Extract the (X, Y) coordinate from the center of the cell holding the provided text.  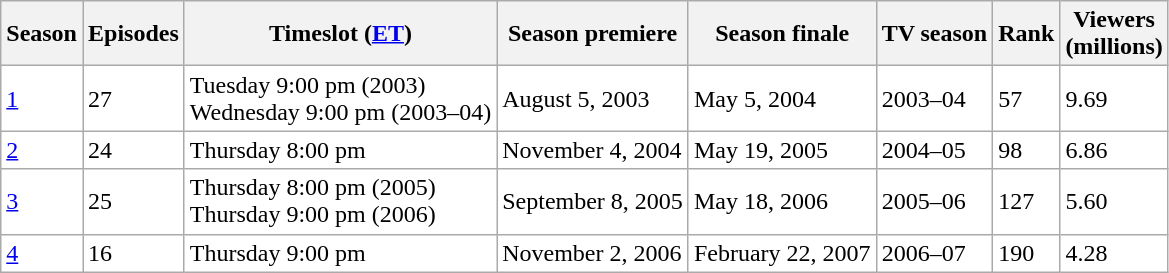
Viewers(millions) (1114, 34)
November 2, 2006 (593, 253)
27 (133, 98)
2004–05 (934, 150)
25 (133, 202)
Season premiere (593, 34)
16 (133, 253)
4.28 (1114, 253)
2 (42, 150)
February 22, 2007 (782, 253)
Episodes (133, 34)
May 5, 2004 (782, 98)
2005–06 (934, 202)
TV season (934, 34)
Season finale (782, 34)
57 (1026, 98)
24 (133, 150)
August 5, 2003 (593, 98)
September 8, 2005 (593, 202)
Season (42, 34)
5.60 (1114, 202)
9.69 (1114, 98)
98 (1026, 150)
May 19, 2005 (782, 150)
Thursday 8:00 pm (2005)Thursday 9:00 pm (2006) (340, 202)
127 (1026, 202)
May 18, 2006 (782, 202)
Tuesday 9:00 pm (2003)Wednesday 9:00 pm (2003–04) (340, 98)
2006–07 (934, 253)
November 4, 2004 (593, 150)
Thursday 8:00 pm (340, 150)
Timeslot (ET) (340, 34)
Rank (1026, 34)
2003–04 (934, 98)
3 (42, 202)
4 (42, 253)
1 (42, 98)
6.86 (1114, 150)
Thursday 9:00 pm (340, 253)
190 (1026, 253)
